Identify which cell holds the provided text, then report its [x, y] central coordinate. 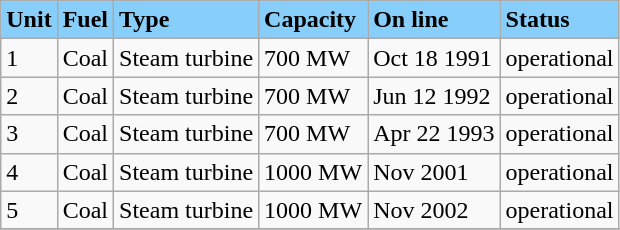
2 [29, 96]
5 [29, 210]
Fuel [85, 20]
On line [434, 20]
Type [186, 20]
Apr 22 1993 [434, 134]
Status [560, 20]
Nov 2001 [434, 172]
4 [29, 172]
Unit [29, 20]
3 [29, 134]
1 [29, 58]
Capacity [314, 20]
Jun 12 1992 [434, 96]
Nov 2002 [434, 210]
Oct 18 1991 [434, 58]
